Return (X, Y) of the center of cell containing provided text 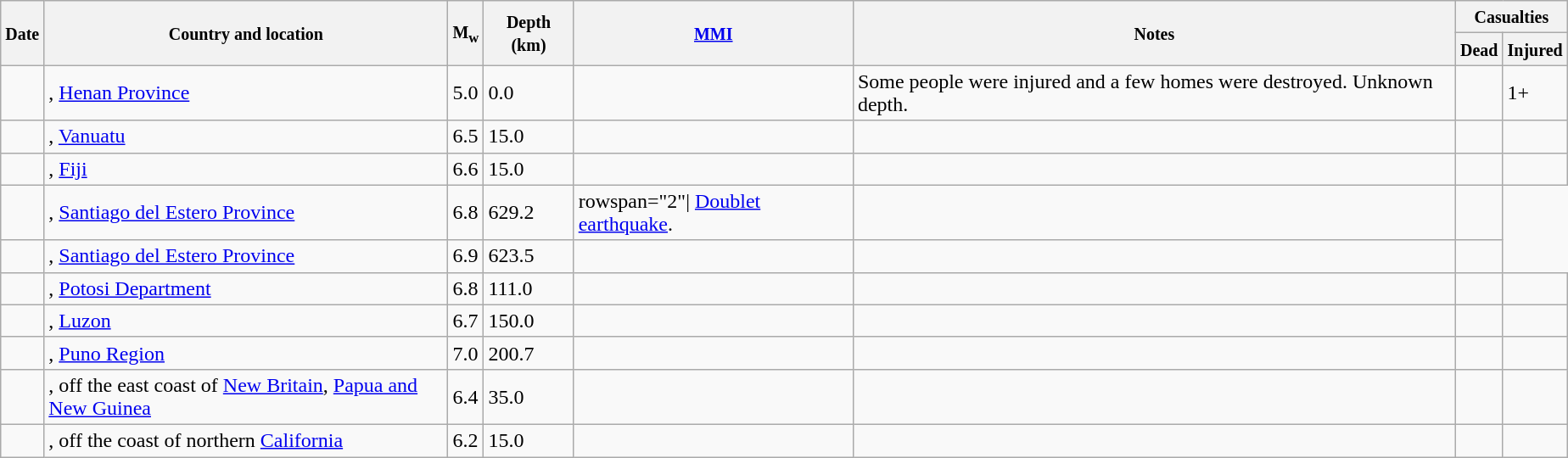
1+ (1535, 93)
150.0 (529, 321)
Casualties (1511, 17)
, off the coast of northern California (246, 440)
623.5 (529, 256)
7.0 (466, 353)
, Fiji (246, 169)
Mw (466, 33)
35.0 (529, 397)
6.2 (466, 440)
Depth (km) (529, 33)
, off the east coast of New Britain, Papua and New Guinea (246, 397)
111.0 (529, 288)
, Potosi Department (246, 288)
Dead (1479, 49)
MMI (713, 33)
6.5 (466, 137)
200.7 (529, 353)
, Henan Province (246, 93)
Date (22, 33)
, Puno Region (246, 353)
, Vanuatu (246, 137)
6.4 (466, 397)
Some people were injured and a few homes were destroyed. Unknown depth. (1154, 93)
6.9 (466, 256)
, Luzon (246, 321)
Injured (1535, 49)
629.2 (529, 212)
0.0 (529, 93)
Country and location (246, 33)
Notes (1154, 33)
5.0 (466, 93)
rowspan="2"| Doublet earthquake. (713, 212)
6.6 (466, 169)
6.7 (466, 321)
